Provide the [x, y] coordinate of the cell's center where the given text is located.  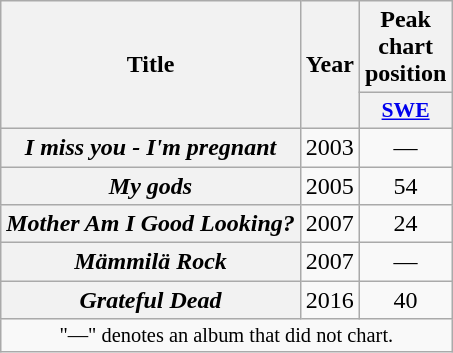
2016 [330, 300]
2003 [330, 147]
I miss you - I'm pregnant [151, 147]
Peak chart position [405, 47]
SWE [405, 111]
"—" denotes an album that did not chart. [226, 336]
Year [330, 65]
My gods [151, 185]
40 [405, 300]
Title [151, 65]
2005 [330, 185]
Mother Am I Good Looking? [151, 224]
Mämmilä Rock [151, 262]
24 [405, 224]
Grateful Dead [151, 300]
54 [405, 185]
